Determine the (x, y) coordinate at the center of the cell enclosing the given text.  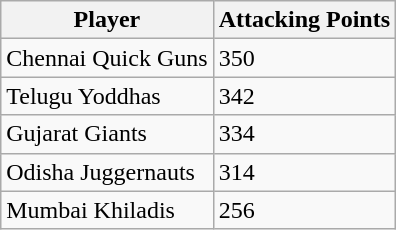
Player (107, 20)
Odisha Juggernauts (107, 172)
314 (304, 172)
342 (304, 96)
Chennai Quick Guns (107, 58)
Telugu Yoddhas (107, 96)
256 (304, 210)
334 (304, 134)
Gujarat Giants (107, 134)
Attacking Points (304, 20)
350 (304, 58)
Mumbai Khiladis (107, 210)
